Search for the cell housing the specified text and yield its (X, Y) center coordinate. 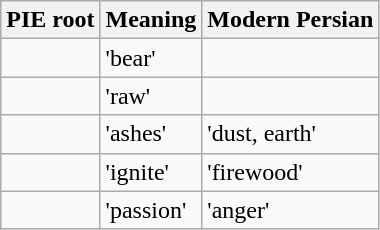
'passion' (151, 210)
'ignite' (151, 172)
Meaning (151, 20)
'firewood' (290, 172)
'dust, earth' (290, 134)
Modern Persian (290, 20)
PIE root (50, 20)
'bear' (151, 58)
'anger' (290, 210)
'raw' (151, 96)
'ashes' (151, 134)
